From the cell containing the given text, extract its center point as (X, Y) coordinate. 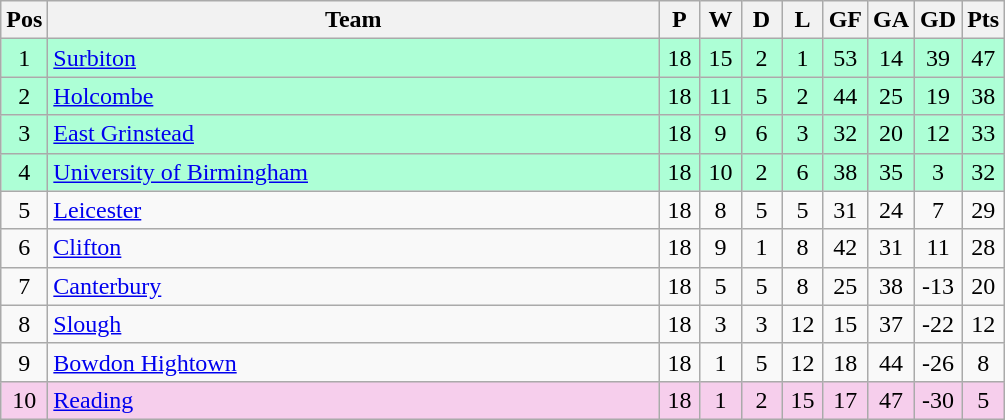
D (762, 20)
24 (892, 210)
37 (892, 324)
35 (892, 172)
Reading (354, 400)
Surbiton (354, 58)
53 (845, 58)
Bowdon Hightown (354, 362)
29 (984, 210)
28 (984, 248)
4 (24, 172)
-13 (938, 286)
W (720, 20)
-26 (938, 362)
Pts (984, 20)
17 (845, 400)
-22 (938, 324)
Leicester (354, 210)
Canterbury (354, 286)
GF (845, 20)
39 (938, 58)
Pos (24, 20)
Slough (354, 324)
P (680, 20)
14 (892, 58)
42 (845, 248)
University of Birmingham (354, 172)
Clifton (354, 248)
-30 (938, 400)
East Grinstead (354, 134)
GD (938, 20)
Team (354, 20)
33 (984, 134)
Holcombe (354, 96)
L (802, 20)
GA (892, 20)
19 (938, 96)
